Scan for the cell matching the given text and deliver its (x, y) coordinate at center. 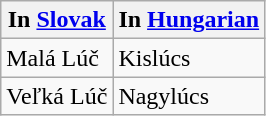
In Slovak (57, 20)
Kislúcs (189, 58)
Veľká Lúč (57, 96)
Malá Lúč (57, 58)
Nagylúcs (189, 96)
In Hungarian (189, 20)
